Return (x, y) of the center of cell containing provided text 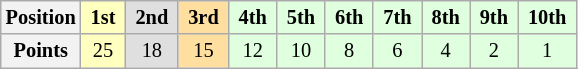
18 (152, 51)
1 (547, 51)
10 (301, 51)
6th (349, 17)
9th (494, 17)
8 (349, 51)
10th (547, 17)
5th (301, 17)
3rd (203, 17)
4th (253, 17)
6 (397, 51)
4 (446, 51)
2 (494, 51)
25 (104, 51)
12 (253, 51)
7th (397, 17)
15 (203, 51)
Points (41, 51)
8th (446, 17)
1st (104, 17)
Position (41, 17)
2nd (152, 17)
